Extract the (x, y) coordinate from the center of the cell holding the provided text.  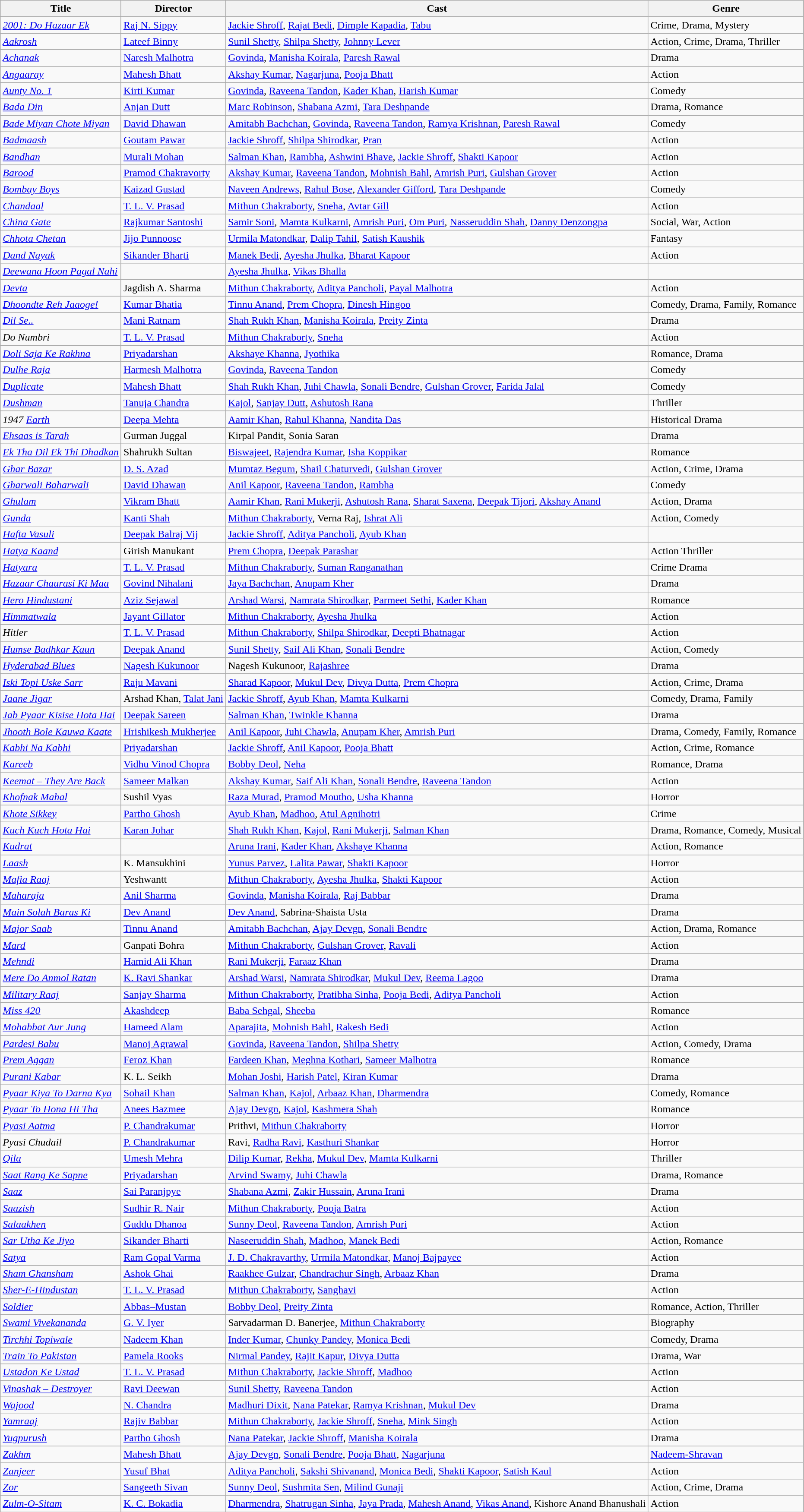
Naresh Malhotra (173, 58)
Yunus Parvez, Lalita Pawar, Shakti Kapoor (437, 863)
Dhoondte Reh Jaaoge! (61, 304)
Nadeem Khan (173, 1339)
Bade Miyan Chote Miyan (61, 123)
Kudrat (61, 846)
Rajkumar Santoshi (173, 222)
Nirmal Pandey, Rajit Kapur, Divya Dutta (437, 1356)
Shabana Azmi, Zakir Hussain, Aruna Irani (437, 1191)
Shah Rukh Khan, Juhi Chawla, Sonali Bendre, Gulshan Grover, Farida Jalal (437, 386)
Jab Pyaar Kisise Hota Hai (61, 715)
Drama, Comedy, Family, Romance (726, 732)
Kuch Kuch Hota Hai (61, 830)
Jackie Shroff, Ayub Khan, Mamta Kulkarni (437, 698)
Drama, Romance, Comedy, Musical (726, 830)
Akshay Kumar, Raveena Tandon, Mohnish Bahl, Amrish Puri, Gulshan Grover (437, 173)
Mithun Chakraborty, Jackie Shroff, Madhoo (437, 1372)
Ajay Devgn, Sonali Bendre, Pooja Bhatt, Nagarjuna (437, 1454)
Jackie Shroff, Aditya Pancholi, Ayub Khan (437, 534)
Raza Murad, Pramod Moutho, Usha Khanna (437, 797)
Tinnu Anand (173, 928)
Fantasy (726, 239)
Vidhu Vinod Chopra (173, 764)
Dulhe Raja (61, 370)
Girish Manukant (173, 551)
Ek Tha Dil Ek Thi Dhadkan (61, 452)
Hyderabad Blues (61, 666)
Crime (726, 814)
Mafia Raaj (61, 879)
Tirchhi Topiwale (61, 1339)
Crime Drama (726, 567)
Jayant Gillator (173, 616)
Pamela Rooks (173, 1356)
Iski Topi Uske Sarr (61, 682)
Mohan Joshi, Harish Patel, Kiran Kumar (437, 1076)
K. L. Seikh (173, 1076)
Nadeem-Shravan (726, 1454)
Raj N. Sippy (173, 25)
Action, Drama (726, 502)
Sar Utha Ke Jiyo (61, 1241)
Manoj Agrawal (173, 1044)
Hameed Alam (173, 1027)
Yeshwantt (173, 879)
Action, Comedy, Drama (726, 1044)
Bobby Deol, Preity Zinta (437, 1307)
Bandhan (61, 156)
Abbas–Mustan (173, 1307)
Sohail Khan (173, 1093)
Hafta Vasuli (61, 534)
Sham Ghansham (61, 1274)
Ajay Devgn, Kajol, Kashmera Shah (437, 1109)
Arshad Warsi, Namrata Shirodkar, Parmeet Sethi, Kader Khan (437, 600)
Himmatwala (61, 616)
Saazish (61, 1208)
Bombay Boys (61, 189)
Guddu Dhanoa (173, 1224)
K. Ravi Shankar (173, 978)
Dushman (61, 403)
Romance, Action, Thriller (726, 1307)
Aditya Pancholi, Sakshi Shivanand, Monica Bedi, Shakti Kapoor, Satish Kaul (437, 1471)
Lateef Binny (173, 41)
Comedy, Drama, Family (726, 698)
Akshaye Khanna, Jyothika (437, 354)
Yamraaj (61, 1421)
Pyaar To Hona Hi Tha (61, 1109)
Hazaar Chaurasi Ki Maa (61, 584)
Govinda, Manisha Koirala, Raj Babbar (437, 896)
Mithun Chakraborty, Jackie Shroff, Sneha, Mink Singh (437, 1421)
Action, Crime, Drama, Thriller (726, 41)
Action, Drama, Romance (726, 928)
Mithun Chakraborty, Shilpa Shirodkar, Deepti Bhatnagar (437, 633)
Action, Crime, Romance (726, 748)
Hamid Ali Khan (173, 961)
J. D. Chakravarthy, Urmila Matondkar, Manoj Bajpayee (437, 1257)
D. S. Azad (173, 468)
Jaya Bachchan, Anupam Kher (437, 584)
Aunty No. 1 (61, 91)
Swami Vivekananda (61, 1323)
Aparajita, Mohnish Bahl, Rakesh Bedi (437, 1027)
Madhuri Dixit, Nana Patekar, Ramya Krishnan, Mukul Dev (437, 1405)
Shah Rukh Khan, Kajol, Rani Mukerji, Salman Khan (437, 830)
Jaane Jigar (61, 698)
Anees Bazmee (173, 1109)
Aamir Khan, Rahul Khanna, Nandita Das (437, 419)
Drama, War (726, 1356)
Pyasi Aatma (61, 1126)
Govinda, Raveena Tandon, Kader Khan, Harish Kumar (437, 91)
Dev Anand, Sabrina-Shaista Usta (437, 912)
Military Raaj (61, 994)
Sudhir R. Nair (173, 1208)
Salman Khan, Kajol, Arbaaz Khan, Dharmendra (437, 1093)
Mithun Chakraborty, Gulshan Grover, Ravali (437, 945)
Do Numbri (61, 337)
Ashok Ghai (173, 1274)
Marc Robinson, Shabana Azmi, Tara Deshpande (437, 107)
Arshad Khan, Talat Jani (173, 698)
N. Chandra (173, 1405)
Zakhm (61, 1454)
Khote Sikkey (61, 814)
Historical Drama (726, 419)
Satya (61, 1257)
Govinda, Manisha Koirala, Paresh Rawal (437, 58)
Govind Nihalani (173, 584)
Zor (61, 1487)
Pardesi Babu (61, 1044)
Kabhi Na Kabhi (61, 748)
Ghulam (61, 502)
Akshay Kumar, Saif Ali Khan, Sonali Bendre, Raveena Tandon (437, 781)
Vikram Bhatt (173, 502)
Nagesh Kukunoor (173, 666)
Gurman Juggal (173, 436)
K. C. Bokadia (173, 1503)
Sangeeth Sivan (173, 1487)
Chandaal (61, 206)
Hatyara (61, 567)
Maharaja (61, 896)
Hero Hindustani (61, 600)
Fardeen Khan, Meghna Kothari, Sameer Malhotra (437, 1060)
Anjan Dutt (173, 107)
Mithun Chakraborty, Suman Ranganathan (437, 567)
G. V. Iyer (173, 1323)
Qila (61, 1158)
Naveen Andrews, Rahul Bose, Alexander Gifford, Tara Deshpande (437, 189)
Pyaar Kiya To Darna Kya (61, 1093)
Mithun Chakraborty, Verna Raj, Ishrat Ali (437, 518)
Mithun Chakraborty, Ayesha Jhulka (437, 616)
Akshay Kumar, Nagarjuna, Pooja Bhatt (437, 74)
Dev Anand (173, 912)
Murali Mohan (173, 156)
Laash (61, 863)
Jhooth Bole Kauwa Kaate (61, 732)
Salaakhen (61, 1224)
Purani Kabar (61, 1076)
Humse Badhkar Kaun (61, 649)
Rajiv Babbar (173, 1421)
Badmaash (61, 140)
Jagdish A. Sharma (173, 288)
Deepak Anand (173, 649)
Sai Paranjpye (173, 1191)
Social, War, Action (726, 222)
Anil Kapoor, Juhi Chawla, Anupam Kher, Amrish Puri (437, 732)
Sunny Deol, Raveena Tandon, Amrish Puri (437, 1224)
Genre (726, 9)
Jijo Punnoose (173, 239)
Sanjay Sharma (173, 994)
Bada Din (61, 107)
Govinda, Raveena Tandon, Shilpa Shetty (437, 1044)
Sunil Shetty, Raveena Tandon (437, 1389)
Mithun Chakraborty, Sneha, Avtar Gill (437, 206)
Doli Saja Ke Rakhna (61, 354)
Deepak Balraj Vij (173, 534)
Biswajeet, Rajendra Kumar, Isha Koppikar (437, 452)
Naseeruddin Shah, Madhoo, Manek Bedi (437, 1241)
Mani Ratnam (173, 321)
Kareeb (61, 764)
Mithun Chakraborty, Pooja Batra (437, 1208)
K. Mansukhini (173, 863)
Yugpurush (61, 1438)
Umesh Mehra (173, 1158)
Deepak Sareen (173, 715)
Shahrukh Sultan (173, 452)
Ustadon Ke Ustad (61, 1372)
Govinda, Raveena Tandon (437, 370)
Prithvi, Mithun Chakraborty (437, 1126)
Dilip Kumar, Rekha, Mukul Dev, Mamta Kulkarni (437, 1158)
Aziz Sejawal (173, 600)
Comedy, Romance (726, 1093)
Raakhee Gulzar, Chandrachur Singh, Arbaaz Khan (437, 1274)
Ravi Deewan (173, 1389)
Sushil Vyas (173, 797)
Sher-E-Hindustan (61, 1290)
Kanti Shah (173, 518)
Mithun Chakraborty, Aditya Pancholi, Payal Malhotra (437, 288)
Pramod Chakravorty (173, 173)
Salman Khan, Twinkle Khanna (437, 715)
Barood (61, 173)
Nana Patekar, Jackie Shroff, Manisha Koirala (437, 1438)
Sharad Kapoor, Mukul Dev, Divya Dutta, Prem Chopra (437, 682)
Mithun Chakraborty, Sanghavi (437, 1290)
Akashdeep (173, 1011)
China Gate (61, 222)
Prem Chopra, Deepak Parashar (437, 551)
Saaz (61, 1191)
Mithun Chakraborty, Ayesha Jhulka, Shakti Kapoor (437, 879)
Ayesha Jhulka, Vikas Bhalla (437, 271)
Jackie Shroff, Anil Kapoor, Pooja Bhatt (437, 748)
Comedy, Drama (726, 1339)
Kumar Bhatia (173, 304)
Achanak (61, 58)
Zanjeer (61, 1471)
Major Saab (61, 928)
Mithun Chakraborty, Pratibha Sinha, Pooja Bedi, Aditya Pancholi (437, 994)
Chhota Chetan (61, 239)
Aamir Khan, Rani Mukerji, Ashutosh Rana, Sharat Saxena, Deepak Tijori, Akshay Anand (437, 502)
Action Thriller (726, 551)
Kajol, Sanjay Dutt, Ashutosh Rana (437, 403)
Samir Soni, Mamta Kulkarni, Amrish Puri, Om Puri, Nasseruddin Shah, Danny Denzongpa (437, 222)
Shah Rukh Khan, Manisha Koirala, Preity Zinta (437, 321)
Karan Johar (173, 830)
Hatya Kaand (61, 551)
Urmila Matondkar, Dalip Tahil, Satish Kaushik (437, 239)
2001: Do Hazaar Ek (61, 25)
Sameer Malkan (173, 781)
Cast (437, 9)
Jackie Shroff, Shilpa Shirodkar, Pran (437, 140)
Nagesh Kukunoor, Rajashree (437, 666)
Goutam Pawar (173, 140)
Keemat – They Are Back (61, 781)
Mumtaz Begum, Shail Chaturvedi, Gulshan Grover (437, 468)
Saat Rang Ke Sapne (61, 1175)
Gharwali Baharwali (61, 485)
Anil Sharma (173, 896)
Hitler (61, 633)
Bobby Deol, Neha (437, 764)
Prem Aggan (61, 1060)
Ravi, Radha Ravi, Kasthuri Shankar (437, 1142)
Dharmendra, Shatrugan Sinha, Jaya Prada, Mahesh Anand, Vikas Anand, Kishore Anand Bhanushali (437, 1503)
Manek Bedi, Ayesha Jhulka, Bharat Kapoor (437, 255)
Arshad Warsi, Namrata Shirodkar, Mukul Dev, Reema Lagoo (437, 978)
Soldier (61, 1307)
Crime, Drama, Mystery (726, 25)
Baba Sehgal, Sheeba (437, 1011)
Gunda (61, 518)
Sunny Deol, Sushmita Sen, Milind Gunaji (437, 1487)
Amitabh Bachchan, Ajay Devgn, Sonali Bendre (437, 928)
Ghar Bazar (61, 468)
Rani Mukerji, Faraaz Khan (437, 961)
Comedy, Drama, Family, Romance (726, 304)
Mard (61, 945)
Khofnak Mahal (61, 797)
Mohabbat Aur Jung (61, 1027)
Main Solah Baras Ki (61, 912)
Dil Se.. (61, 321)
1947 Earth (61, 419)
Harmesh Malhotra (173, 370)
Raju Mavani (173, 682)
Zulm-O-Sitam (61, 1503)
Yusuf Bhat (173, 1471)
Dand Nayak (61, 255)
Mere Do Anmol Ratan (61, 978)
Aakrosh (61, 41)
Mehndi (61, 961)
Devta (61, 288)
Anil Kapoor, Raveena Tandon, Rambha (437, 485)
Pyasi Chudail (61, 1142)
Hrishikesh Mukherjee (173, 732)
Director (173, 9)
Ehsaas is Tarah (61, 436)
Ganpati Bohra (173, 945)
Biography (726, 1323)
Deepa Mehta (173, 419)
Angaaray (61, 74)
Ayub Khan, Madhoo, Atul Agnihotri (437, 814)
Salman Khan, Rambha, Ashwini Bhave, Jackie Shroff, Shakti Kapoor (437, 156)
Kaizad Gustad (173, 189)
Tinnu Anand, Prem Chopra, Dinesh Hingoo (437, 304)
Tanuja Chandra (173, 403)
Inder Kumar, Chunky Pandey, Monica Bedi (437, 1339)
Duplicate (61, 386)
Jackie Shroff, Rajat Bedi, Dimple Kapadia, Tabu (437, 25)
Sarvadarman D. Banerjee, Mithun Chakraborty (437, 1323)
Train To Pakistan (61, 1356)
Mithun Chakraborty, Sneha (437, 337)
Kirpal Pandit, Sonia Saran (437, 436)
Deewana Hoon Pagal Nahi (61, 271)
Amitabh Bachchan, Govinda, Raveena Tandon, Ramya Krishnan, Paresh Rawal (437, 123)
Vinashak – Destroyer (61, 1389)
Arvind Swamy, Juhi Chawla (437, 1175)
Kirti Kumar (173, 91)
Feroz Khan (173, 1060)
Title (61, 9)
Wajood (61, 1405)
Ram Gopal Varma (173, 1257)
Sunil Shetty, Shilpa Shetty, Johnny Lever (437, 41)
Aruna Irani, Kader Khan, Akshaye Khanna (437, 846)
Sunil Shetty, Saif Ali Khan, Sonali Bendre (437, 649)
Miss 420 (61, 1011)
